Extract the [X, Y] coordinate from the center of the cell holding the provided text.  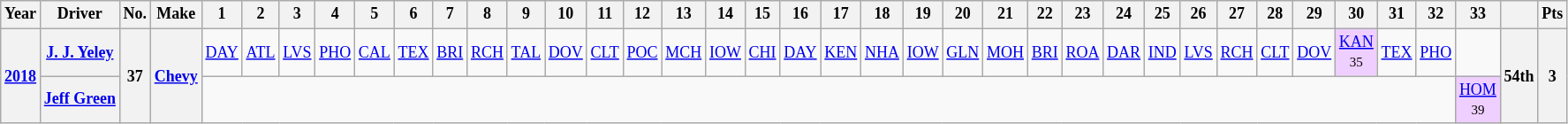
26 [1198, 14]
30 [1357, 14]
2 [261, 14]
17 [841, 14]
Pts [1553, 14]
33 [1479, 14]
32 [1436, 14]
CHI [762, 52]
TAL [526, 52]
28 [1276, 14]
CAL [375, 52]
20 [963, 14]
21 [1005, 14]
22 [1044, 14]
Driver [80, 14]
25 [1163, 14]
2018 [21, 76]
No. [134, 14]
24 [1124, 14]
7 [451, 14]
8 [488, 14]
J. J. Yeley [80, 52]
23 [1083, 14]
18 [882, 14]
ATL [261, 52]
Make [176, 14]
KAN35 [1357, 52]
37 [134, 76]
6 [413, 14]
NHA [882, 52]
29 [1314, 14]
13 [684, 14]
GLN [963, 52]
Jeff Green [80, 100]
1 [222, 14]
16 [800, 14]
KEN [841, 52]
15 [762, 14]
9 [526, 14]
19 [922, 14]
4 [336, 14]
Chevy [176, 76]
54th [1519, 76]
12 [642, 14]
MOH [1005, 52]
HOM39 [1479, 100]
10 [565, 14]
POC [642, 52]
31 [1397, 14]
27 [1237, 14]
Year [21, 14]
14 [726, 14]
ROA [1083, 52]
11 [604, 14]
DAR [1124, 52]
MCH [684, 52]
5 [375, 14]
IND [1163, 52]
